Pinpoint the cell where the given text exists, returning its (X, Y) midpoint coordinate. 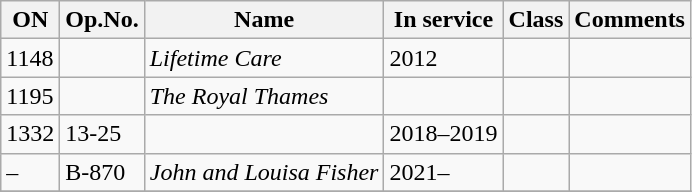
In service (444, 20)
1195 (30, 96)
John and Louisa Fisher (264, 172)
2018–2019 (444, 134)
2021– (444, 172)
– (30, 172)
2012 (444, 58)
The Royal Thames (264, 96)
Comments (630, 20)
Lifetime Care (264, 58)
ON (30, 20)
13-25 (102, 134)
Class (536, 20)
1332 (30, 134)
Op.No. (102, 20)
Name (264, 20)
B-870 (102, 172)
1148 (30, 58)
